Return (x, y) of the center of cell containing provided text 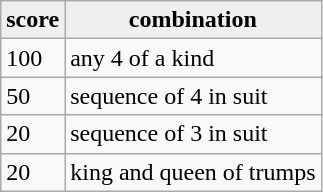
sequence of 3 in suit (193, 134)
sequence of 4 in suit (193, 96)
king and queen of trumps (193, 172)
combination (193, 20)
any 4 of a kind (193, 58)
score (33, 20)
100 (33, 58)
50 (33, 96)
